From the cell containing the given text, extract its center point as [x, y] coordinate. 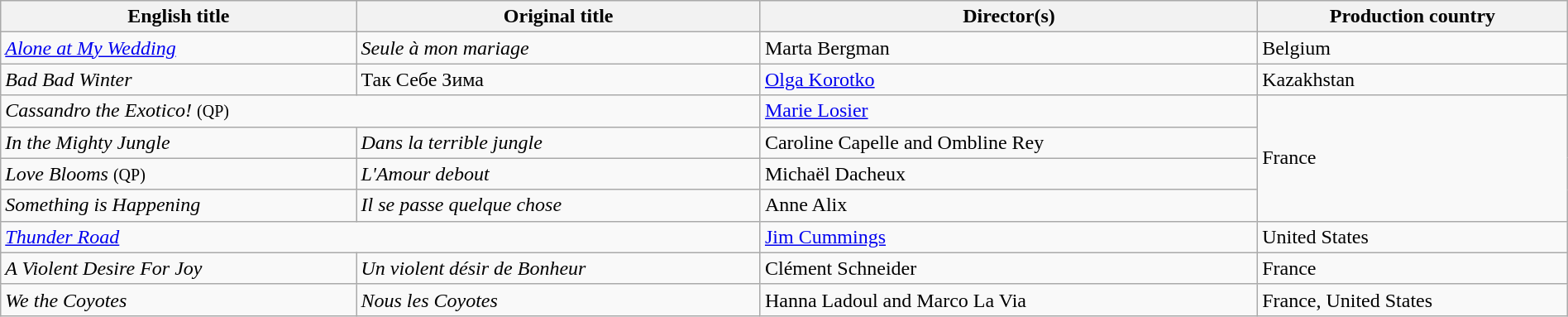
Jim Cummings [1009, 237]
Anne Alix [1009, 205]
Dans la terrible jungle [558, 142]
In the Mighty Jungle [179, 142]
Il se passe quelque chose [558, 205]
Caroline Capelle and Ombline Rey [1009, 142]
Thunder Road [380, 237]
Something is Happening [179, 205]
Nous les Coyotes [558, 300]
L'Amour debout [558, 174]
United States [1413, 237]
We the Coyotes [179, 300]
Production country [1413, 17]
France, United States [1413, 300]
Olga Korotko [1009, 79]
Original title [558, 17]
Cassandro the Exotico! (QP) [380, 111]
Alone at My Wedding [179, 48]
Belgium [1413, 48]
Kazakhstan [1413, 79]
Un violent désir de Bonheur [558, 268]
English title [179, 17]
A Violent Desire For Joy [179, 268]
Так Себе Зима [558, 79]
Clément Schneider [1009, 268]
Love Blooms (QP) [179, 174]
Bad Bad Winter [179, 79]
Michaël Dacheux [1009, 174]
Seule à mon mariage [558, 48]
Marta Bergman [1009, 48]
Hanna Ladoul and Marco La Via [1009, 300]
Director(s) [1009, 17]
Marie Losier [1009, 111]
